Provide the (X, Y) coordinate of the cell's center where the given text is located.  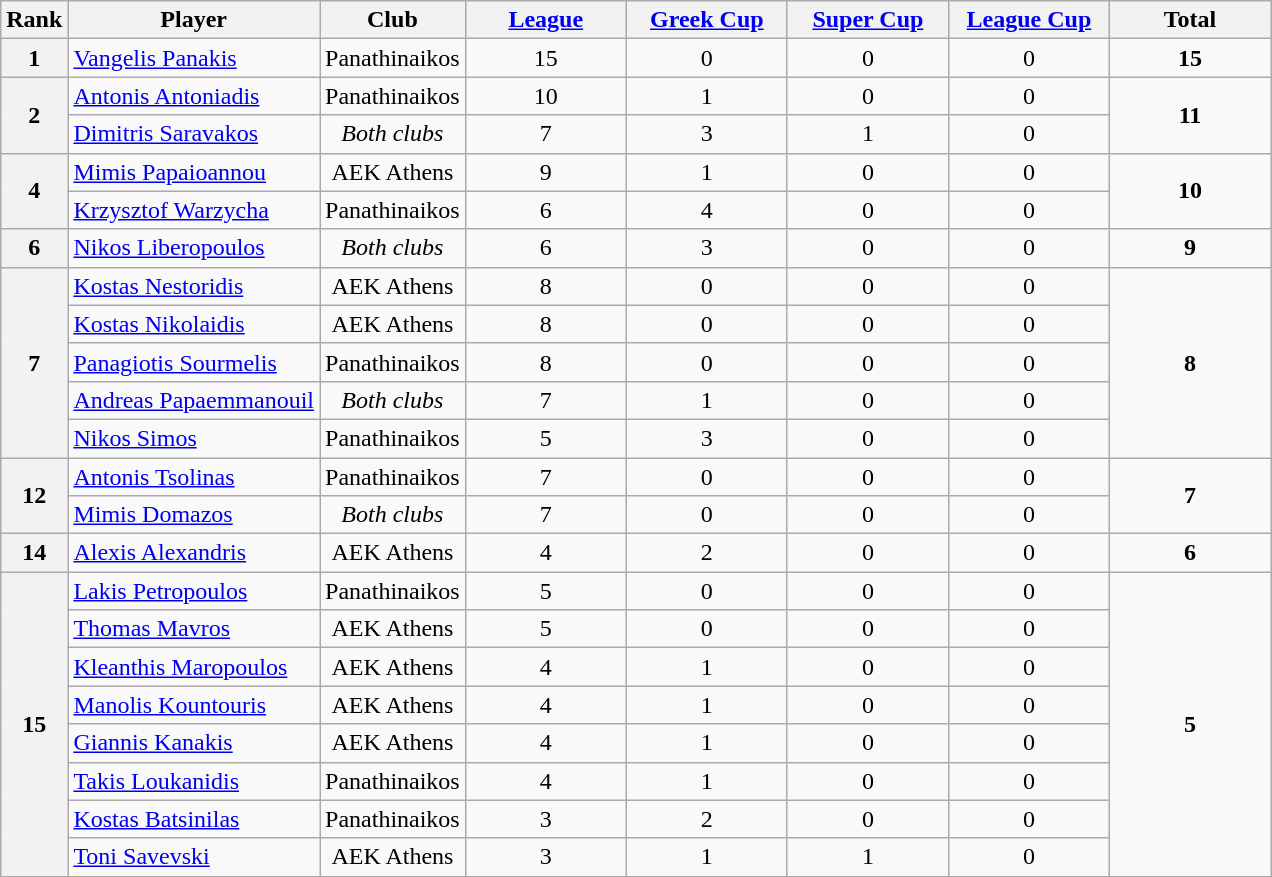
Takis Loukanidis (194, 781)
Club (393, 20)
Mimis Papaioannou (194, 172)
Andreas Papaemmanouil (194, 400)
Manolis Kountouris (194, 705)
Player (194, 20)
Thomas Mavros (194, 629)
Kostas Nikolaidis (194, 324)
Rank (34, 20)
Krzysztof Warzycha (194, 210)
Kleanthis Maropoulos (194, 667)
14 (34, 553)
Antonis Antoniadis (194, 96)
League (546, 20)
Nikos Liberopoulos (194, 248)
12 (34, 496)
Giannis Kanakis (194, 743)
Kostas Batsinilas (194, 819)
Panagiotis Sourmelis (194, 362)
Vangelis Panakis (194, 58)
Mimis Domazos (194, 515)
Kostas Nestoridis (194, 286)
Toni Savevski (194, 857)
Total (1190, 20)
Super Cup (868, 20)
Nikos Simos (194, 438)
Greek Cup (706, 20)
11 (1190, 115)
Alexis Alexandris (194, 553)
Dimitris Saravakos (194, 134)
Lakis Petropoulos (194, 591)
Antonis Tsolinas (194, 477)
League Cup (1028, 20)
